Provide the (x, y) coordinate of the cell's center where the given text is located.  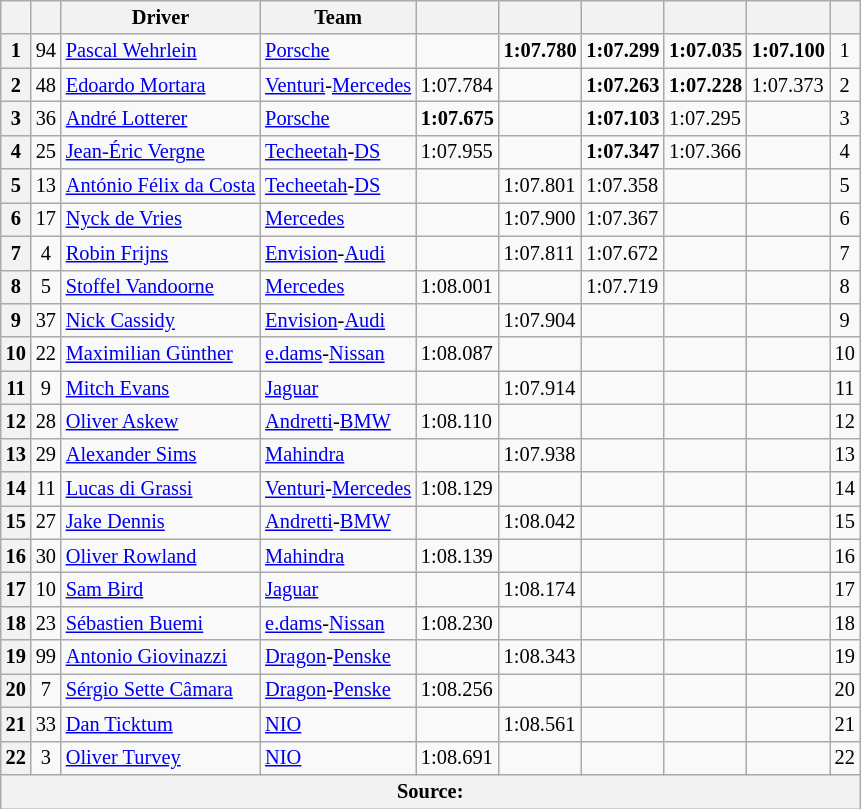
1:07.904 (540, 320)
Oliver Turvey (160, 758)
1:08.001 (458, 287)
1:07.914 (540, 388)
Sérgio Sette Câmara (160, 690)
1:07.675 (458, 118)
1:07.811 (540, 253)
Oliver Rowland (160, 556)
1:08.256 (458, 690)
37 (46, 320)
1:08.343 (540, 657)
Jean-Éric Vergne (160, 152)
Driver (160, 17)
1:07.263 (622, 85)
36 (46, 118)
1:07.955 (458, 152)
1:07.035 (706, 51)
33 (46, 724)
1:07.900 (540, 219)
1:07.672 (622, 253)
Maximilian Günther (160, 354)
Mitch Evans (160, 388)
1:07.938 (540, 455)
29 (46, 455)
Source: (430, 791)
Lucas di Grassi (160, 489)
1:08.139 (458, 556)
André Lotterer (160, 118)
1:07.299 (622, 51)
Dan Ticktum (160, 724)
Team (338, 17)
30 (46, 556)
1:08.174 (540, 589)
1:07.719 (622, 287)
Oliver Askew (160, 421)
1:08.561 (540, 724)
28 (46, 421)
1:08.110 (458, 421)
Pascal Wehrlein (160, 51)
48 (46, 85)
1:08.087 (458, 354)
1:08.129 (458, 489)
Sébastien Buemi (160, 623)
1:07.367 (622, 219)
Edoardo Mortara (160, 85)
1:07.366 (706, 152)
Nick Cassidy (160, 320)
1:07.228 (706, 85)
1:07.373 (788, 85)
1:08.230 (458, 623)
1:07.784 (458, 85)
Nyck de Vries (160, 219)
1:07.358 (622, 186)
Sam Bird (160, 589)
1:08.691 (458, 758)
1:07.347 (622, 152)
27 (46, 522)
1:08.042 (540, 522)
1:07.780 (540, 51)
Stoffel Vandoorne (160, 287)
1:07.100 (788, 51)
Alexander Sims (160, 455)
Robin Frijns (160, 253)
25 (46, 152)
1:07.295 (706, 118)
Antonio Giovinazzi (160, 657)
1:07.801 (540, 186)
1:07.103 (622, 118)
António Félix da Costa (160, 186)
99 (46, 657)
Jake Dennis (160, 522)
94 (46, 51)
23 (46, 623)
